From the cell containing the given text, extract its center point as [X, Y] coordinate. 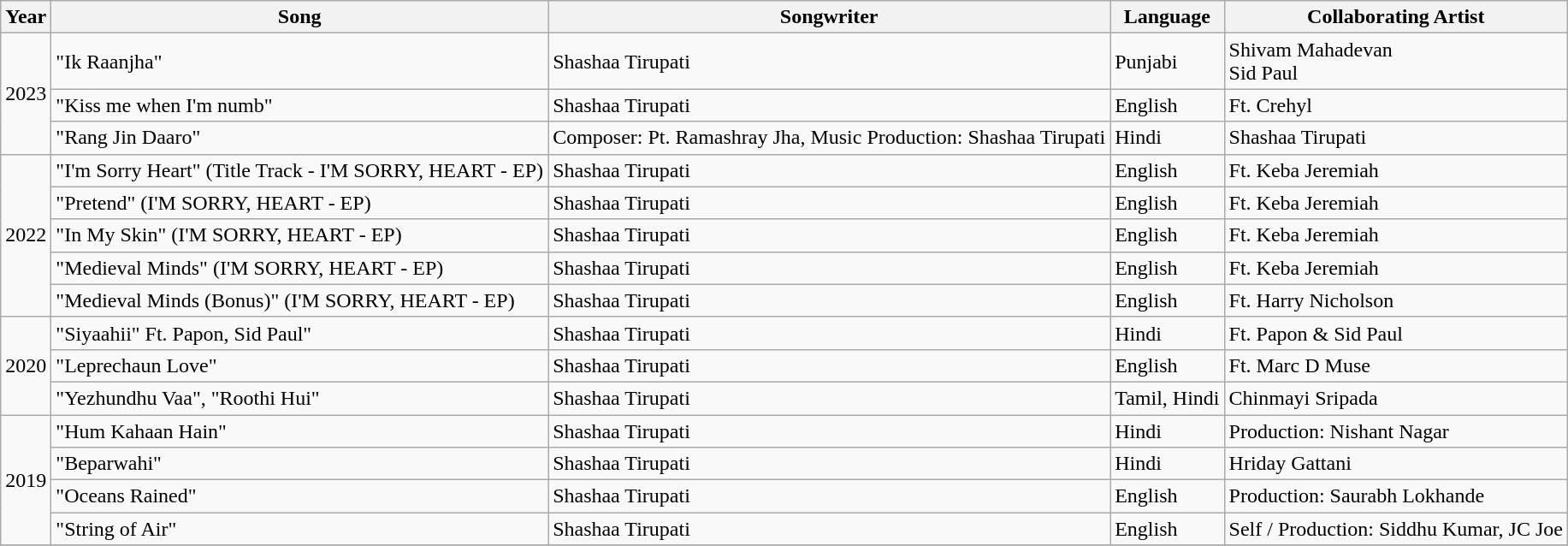
Shivam MahadevanSid Paul [1396, 62]
Hriday Gattani [1396, 464]
"Ik Raanjha" [299, 62]
"Beparwahi" [299, 464]
"String of Air" [299, 529]
"I'm Sorry Heart" (Title Track - I'M SORRY, HEART - EP) [299, 170]
Year [26, 17]
2023 [26, 94]
Collaborating Artist [1396, 17]
"In My Skin" (I'M SORRY, HEART - EP) [299, 235]
"Yezhundhu Vaa", "Roothi Hui" [299, 398]
Composer: Pt. Ramashray Jha, Music Production: Shashaa Tirupati [830, 138]
"Oceans Rained" [299, 496]
Language [1167, 17]
Ft. Harry Nicholson [1396, 300]
Punjabi [1167, 62]
Chinmayi Sripada [1396, 398]
Tamil, Hindi [1167, 398]
"Kiss me when I'm numb" [299, 105]
2020 [26, 365]
2022 [26, 235]
Ft. Crehyl [1396, 105]
"Medieval Minds (Bonus)" (I'M SORRY, HEART - EP) [299, 300]
Self / Production: Siddhu Kumar, JC Joe [1396, 529]
Ft. Marc D Muse [1396, 365]
Production: Saurabh Lokhande [1396, 496]
"Siyaahii" Ft. Papon, Sid Paul" [299, 333]
"Pretend" (I'M SORRY, HEART - EP) [299, 203]
"Leprechaun Love" [299, 365]
Songwriter [830, 17]
"Rang Jin Daaro" [299, 138]
"Hum Kahaan Hain" [299, 430]
2019 [26, 479]
Song [299, 17]
Production: Nishant Nagar [1396, 430]
"Medieval Minds" (I'M SORRY, HEART - EP) [299, 268]
Ft. Papon & Sid Paul [1396, 333]
